Pinpoint the cell where the given text exists, returning its (X, Y) midpoint coordinate. 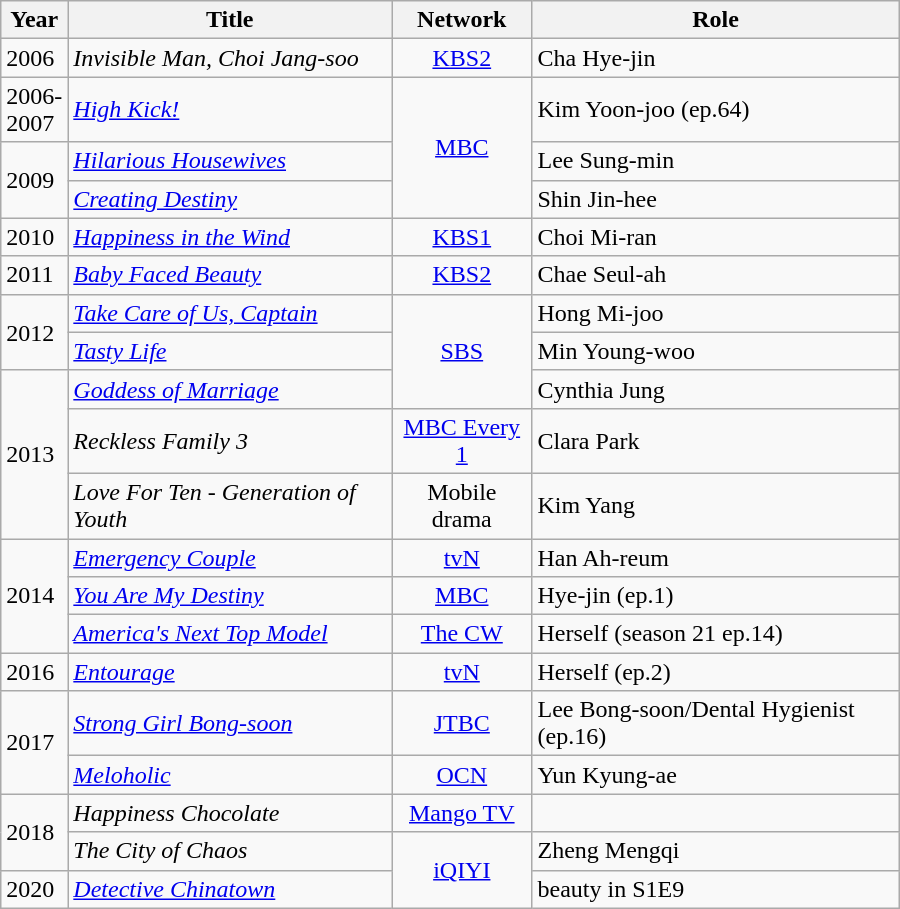
Baby Faced Beauty (230, 275)
2009 (34, 180)
2006-2007 (34, 110)
JTBC (462, 724)
Goddess of Marriage (230, 389)
Herself (season 21 ep.14) (716, 634)
Meloholic (230, 775)
2013 (34, 454)
Min Young-woo (716, 351)
Detective Chinatown (230, 889)
OCN (462, 775)
iQIYI (462, 870)
Entourage (230, 672)
2018 (34, 832)
2011 (34, 275)
Strong Girl Bong-soon (230, 724)
Hilarious Housewives (230, 161)
Hye-jin (ep.1) (716, 596)
Lee Sung-min (716, 161)
Reckless Family 3 (230, 440)
Tasty Life (230, 351)
Year (34, 20)
Clara Park (716, 440)
2012 (34, 332)
Cha Hye-jin (716, 58)
Creating Destiny (230, 199)
The CW (462, 634)
Network (462, 20)
Chae Seul-ah (716, 275)
Zheng Mengqi (716, 851)
Han Ah-reum (716, 557)
Hong Mi-joo (716, 313)
beauty in S1E9 (716, 889)
America's Next Top Model (230, 634)
KBS1 (462, 237)
Role (716, 20)
Kim Yang (716, 506)
Happiness Chocolate (230, 813)
The City of Chaos (230, 851)
Take Care of Us, Captain (230, 313)
2014 (34, 595)
Invisible Man, Choi Jang-soo (230, 58)
Choi Mi-ran (716, 237)
High Kick! (230, 110)
2016 (34, 672)
Cynthia Jung (716, 389)
Herself (ep.2) (716, 672)
Kim Yoon-joo (ep.64) (716, 110)
Love For Ten - Generation of Youth (230, 506)
Shin Jin-hee (716, 199)
2006 (34, 58)
Happiness in the Wind (230, 237)
MBC Every 1 (462, 440)
Title (230, 20)
2010 (34, 237)
2020 (34, 889)
SBS (462, 351)
Yun Kyung-ae (716, 775)
Emergency Couple (230, 557)
Mango TV (462, 813)
2017 (34, 742)
You Are My Destiny (230, 596)
Mobile drama (462, 506)
Lee Bong-soon/Dental Hygienist (ep.16) (716, 724)
